From the cell containing the given text, extract its center point as (X, Y) coordinate. 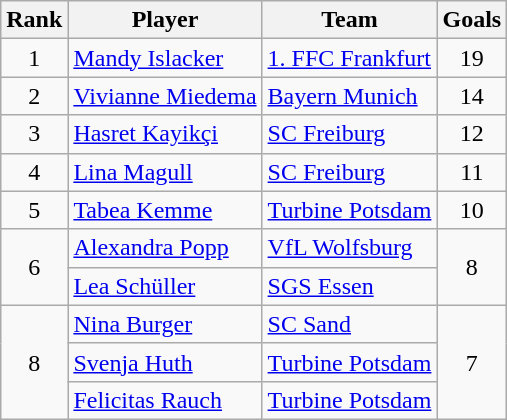
Alexandra Popp (165, 248)
5 (34, 210)
Bayern Munich (350, 96)
12 (472, 134)
Hasret Kayikçi (165, 134)
Nina Burger (165, 324)
1. FFC Frankfurt (350, 58)
Goals (472, 20)
VfL Wolfsburg (350, 248)
19 (472, 58)
Lea Schüller (165, 286)
Lina Magull (165, 172)
2 (34, 96)
SC Sand (350, 324)
Team (350, 20)
Mandy Islacker (165, 58)
Vivianne Miedema (165, 96)
Felicitas Rauch (165, 400)
1 (34, 58)
Tabea Kemme (165, 210)
3 (34, 134)
11 (472, 172)
SGS Essen (350, 286)
4 (34, 172)
Svenja Huth (165, 362)
Player (165, 20)
14 (472, 96)
6 (34, 267)
10 (472, 210)
Rank (34, 20)
7 (472, 362)
